Pinpoint the cell where the given text exists, returning its (x, y) midpoint coordinate. 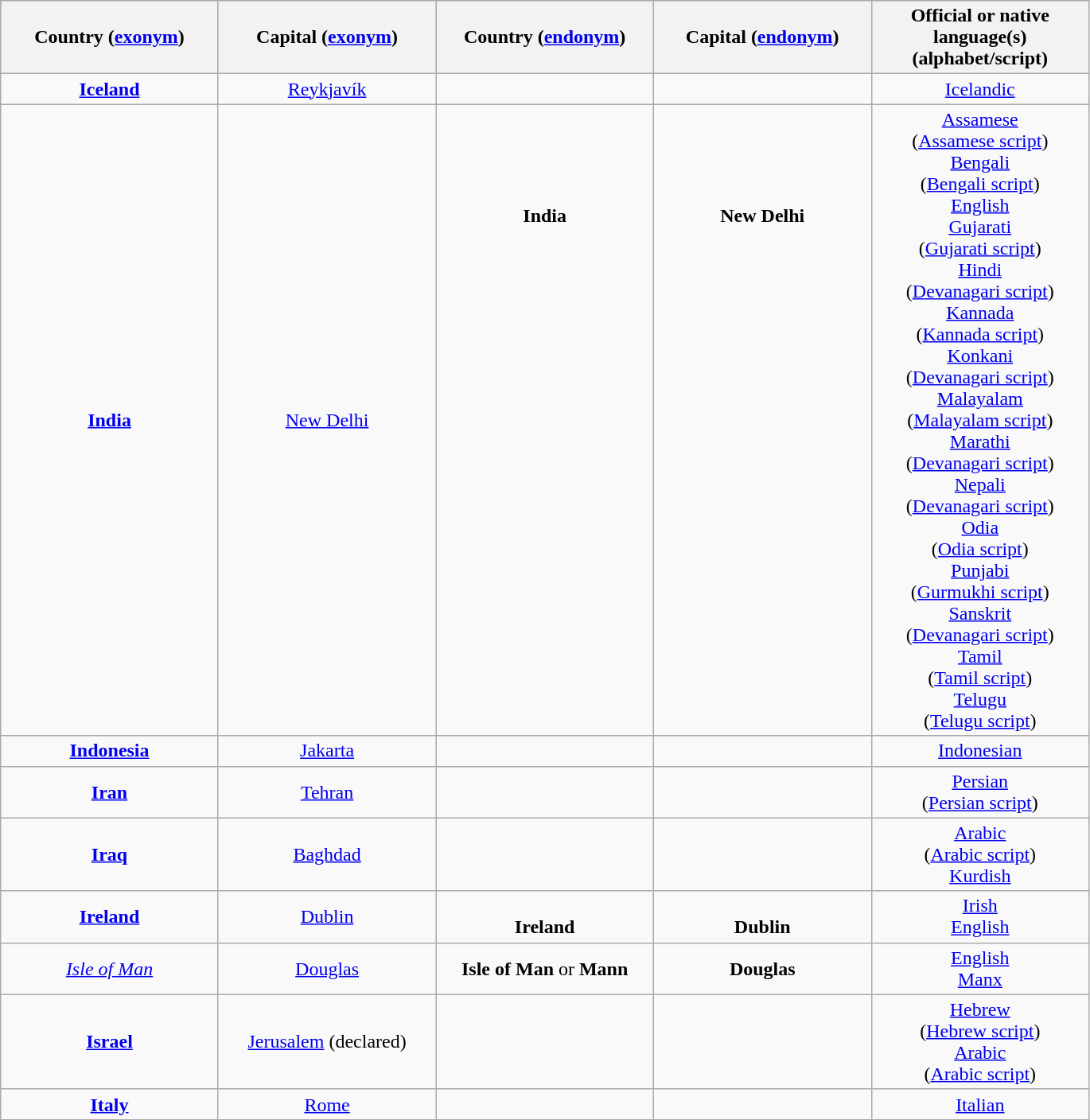
Italy (110, 1104)
Arabic(Arabic script)Kurdish (980, 854)
EnglishManx (980, 969)
Isle of Man (110, 969)
Official or native language(s) (alphabet/script) (980, 37)
Isle of Man or Mann (545, 969)
Icelandic (980, 89)
Reykjavík (327, 89)
Iran (110, 792)
Iraq (110, 854)
Capital (endonym) (762, 37)
Persian(Persian script) (980, 792)
Capital (exonym) (327, 37)
Hebrew(Hebrew script)Arabic(Arabic script) (980, 1042)
Jerusalem (declared) (327, 1042)
Rome (327, 1104)
Baghdad (327, 854)
Tehran (327, 792)
Indonesia (110, 751)
Indonesian (980, 751)
Iceland (110, 89)
Jakarta (327, 751)
Country (exonym) (110, 37)
Israel (110, 1042)
Country (endonym) (545, 37)
IrishEnglish (980, 916)
Italian (980, 1104)
